Scan for the cell matching the given text and deliver its (x, y) coordinate at center. 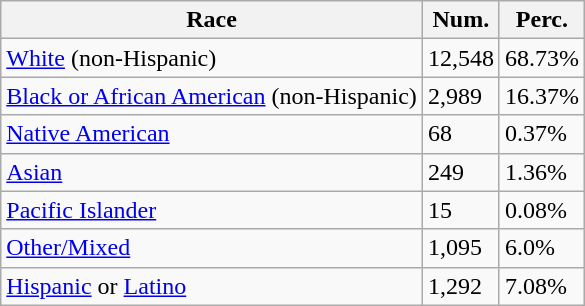
16.37% (542, 96)
Hispanic or Latino (212, 286)
Num. (460, 20)
1,292 (460, 286)
6.0% (542, 248)
2,989 (460, 96)
1.36% (542, 172)
1,095 (460, 248)
Race (212, 20)
68 (460, 134)
68.73% (542, 58)
15 (460, 210)
0.08% (542, 210)
249 (460, 172)
Perc. (542, 20)
Asian (212, 172)
Pacific Islander (212, 210)
7.08% (542, 286)
Other/Mixed (212, 248)
Native American (212, 134)
White (non-Hispanic) (212, 58)
0.37% (542, 134)
12,548 (460, 58)
Black or African American (non-Hispanic) (212, 96)
